Scan for the cell matching the given text and deliver its [X, Y] coordinate at center. 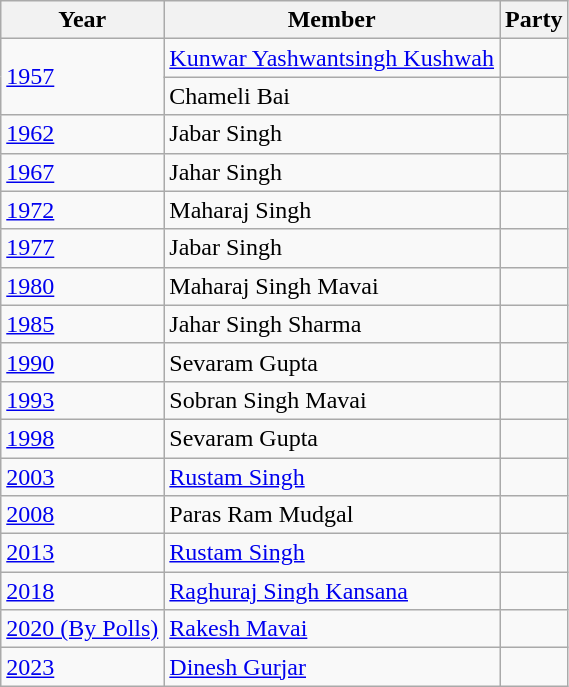
Jahar Singh Sharma [332, 324]
2023 [82, 667]
Year [82, 20]
Dinesh Gurjar [332, 667]
1967 [82, 172]
1985 [82, 324]
1998 [82, 438]
1980 [82, 286]
2013 [82, 553]
Rakesh Mavai [332, 629]
2008 [82, 515]
Kunwar Yashwantsingh Kushwah [332, 58]
1977 [82, 248]
Chameli Bai [332, 96]
Raghuraj Singh Kansana [332, 591]
1993 [82, 400]
1972 [82, 210]
2020 (By Polls) [82, 629]
2018 [82, 591]
1990 [82, 362]
1962 [82, 134]
2003 [82, 477]
Member [332, 20]
Sobran Singh Mavai [332, 400]
Paras Ram Mudgal [332, 515]
Maharaj Singh [332, 210]
Maharaj Singh Mavai [332, 286]
Jahar Singh [332, 172]
Party [534, 20]
1957 [82, 77]
